Capture the cell that displays the provided text and extract its (x, y) central coordinate. 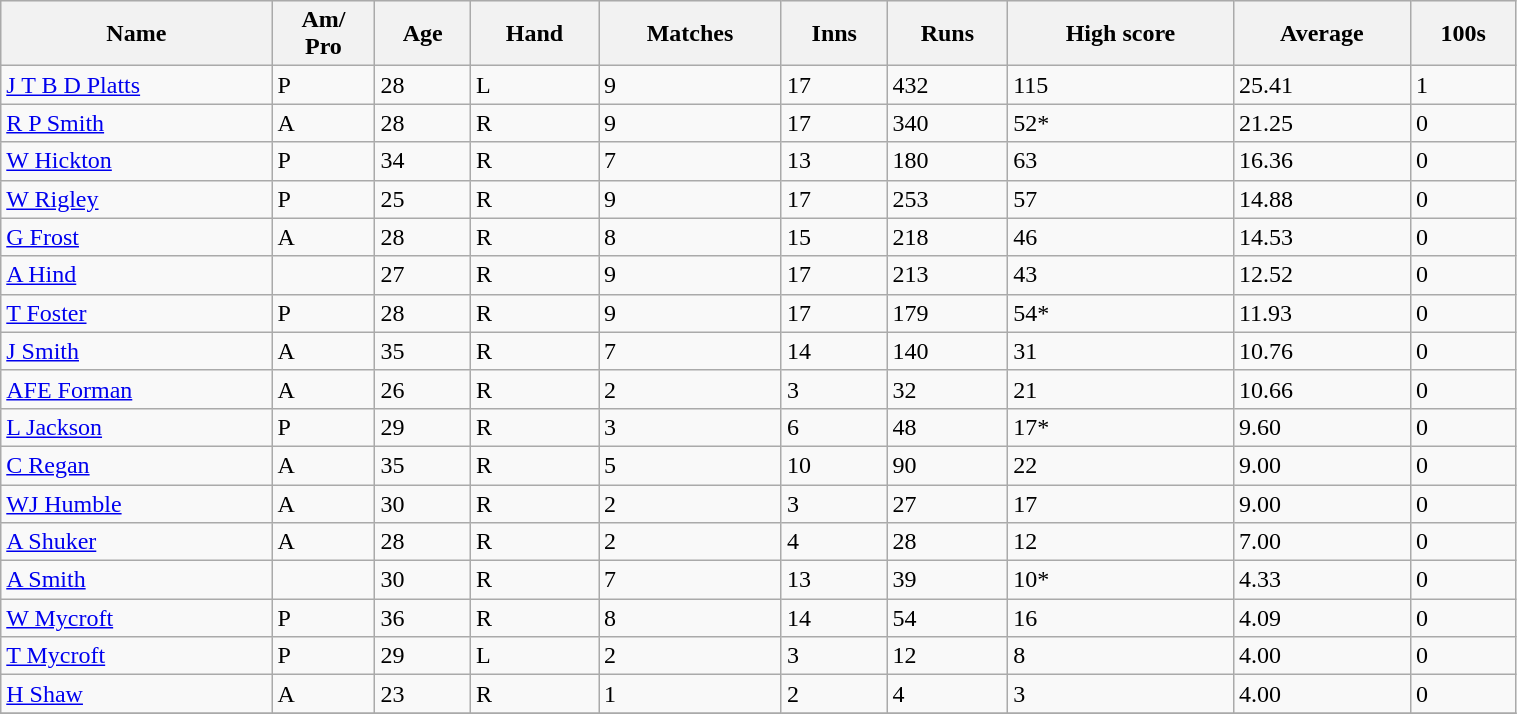
25 (423, 199)
Runs (948, 34)
54 (948, 618)
G Frost (136, 237)
C Regan (136, 465)
L Jackson (136, 427)
T Mycroft (136, 656)
14.88 (1322, 199)
H Shaw (136, 694)
10.76 (1322, 351)
7.00 (1322, 542)
12.52 (1322, 275)
A Shuker (136, 542)
R P Smith (136, 123)
6 (834, 427)
32 (948, 389)
340 (948, 123)
A Hind (136, 275)
5 (690, 465)
W Rigley (136, 199)
39 (948, 580)
J T B D Platts (136, 85)
10.66 (1322, 389)
Name (136, 34)
Inns (834, 34)
High score (1121, 34)
Average (1322, 34)
Age (423, 34)
J Smith (136, 351)
17* (1121, 427)
213 (948, 275)
Am/Pro (324, 34)
26 (423, 389)
T Foster (136, 313)
4.09 (1322, 618)
432 (948, 85)
90 (948, 465)
253 (948, 199)
31 (1121, 351)
16.36 (1322, 161)
115 (1121, 85)
W Hickton (136, 161)
218 (948, 237)
4.33 (1322, 580)
43 (1121, 275)
AFE Forman (136, 389)
25.41 (1322, 85)
180 (948, 161)
52* (1121, 123)
11.93 (1322, 313)
57 (1121, 199)
9.60 (1322, 427)
100s (1463, 34)
Hand (534, 34)
34 (423, 161)
36 (423, 618)
21.25 (1322, 123)
A Smith (136, 580)
15 (834, 237)
48 (948, 427)
140 (948, 351)
WJ Humble (136, 503)
179 (948, 313)
54* (1121, 313)
10 (834, 465)
63 (1121, 161)
14.53 (1322, 237)
21 (1121, 389)
Matches (690, 34)
16 (1121, 618)
23 (423, 694)
46 (1121, 237)
22 (1121, 465)
W Mycroft (136, 618)
10* (1121, 580)
